Return the [X, Y] coordinate for the center point of the cell that contains the specified text.  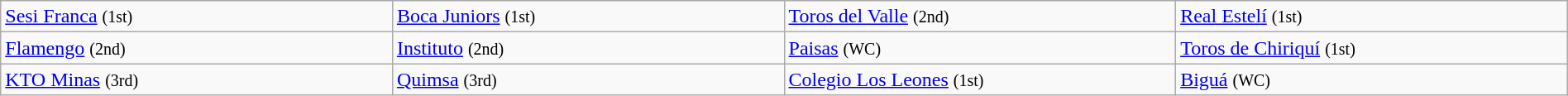
Flamengo (2nd) [197, 48]
Boca Juniors (1st) [588, 17]
Sesi Franca (1st) [197, 17]
Real Estelí (1st) [1372, 17]
Instituto (2nd) [588, 48]
Toros de Chiriquí (1st) [1372, 48]
KTO Minas (3rd) [197, 79]
Quimsa (3rd) [588, 79]
Toros del Valle (2nd) [980, 17]
Colegio Los Leones (1st) [980, 79]
Biguá (WC) [1372, 79]
Paisas (WC) [980, 48]
